Find where the given text appears and provide that cell's center as (x, y) coordinate. 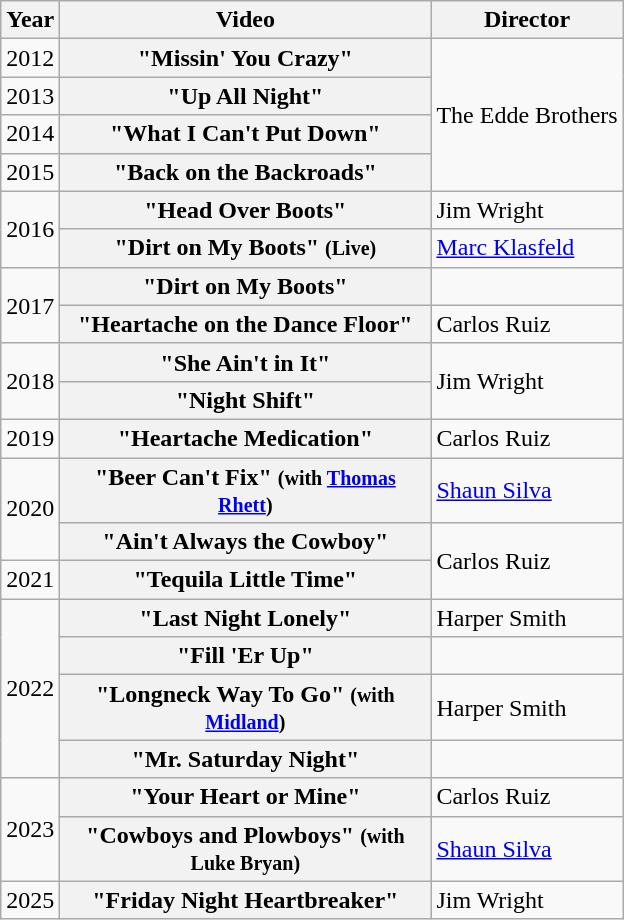
2023 (30, 830)
"Heartache Medication" (246, 438)
2014 (30, 134)
Director (527, 20)
2022 (30, 688)
"Friday Night Heartbreaker" (246, 900)
"Tequila Little Time" (246, 580)
The Edde Brothers (527, 115)
Marc Klasfeld (527, 248)
Video (246, 20)
"Last Night Lonely" (246, 618)
"Head Over Boots" (246, 210)
2016 (30, 229)
2025 (30, 900)
"Your Heart or Mine" (246, 797)
Year (30, 20)
2017 (30, 305)
"Missin' You Crazy" (246, 58)
"Cowboys and Plowboys" (with Luke Bryan) (246, 848)
2020 (30, 510)
"Night Shift" (246, 400)
"Dirt on My Boots" (246, 286)
2021 (30, 580)
"Dirt on My Boots" (Live) (246, 248)
"Back on the Backroads" (246, 172)
"Longneck Way To Go" (with Midland) (246, 708)
"Heartache on the Dance Floor" (246, 324)
"What I Can't Put Down" (246, 134)
"Beer Can't Fix" (with Thomas Rhett) (246, 490)
2013 (30, 96)
"Up All Night" (246, 96)
"Mr. Saturday Night" (246, 759)
"Fill 'Er Up" (246, 656)
2012 (30, 58)
2015 (30, 172)
"She Ain't in It" (246, 362)
"Ain't Always the Cowboy" (246, 542)
2018 (30, 381)
2019 (30, 438)
